Capture the cell that displays the provided text and extract its (X, Y) central coordinate. 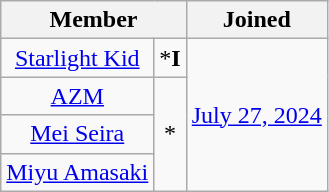
Starlight Kid (78, 58)
*I (170, 58)
* (170, 134)
Joined (256, 20)
Member (94, 20)
July 27, 2024 (256, 115)
Mei Seira (78, 134)
Miyu Amasaki (78, 172)
AZM (78, 96)
